Extract the (X, Y) coordinate from the center of the cell holding the provided text.  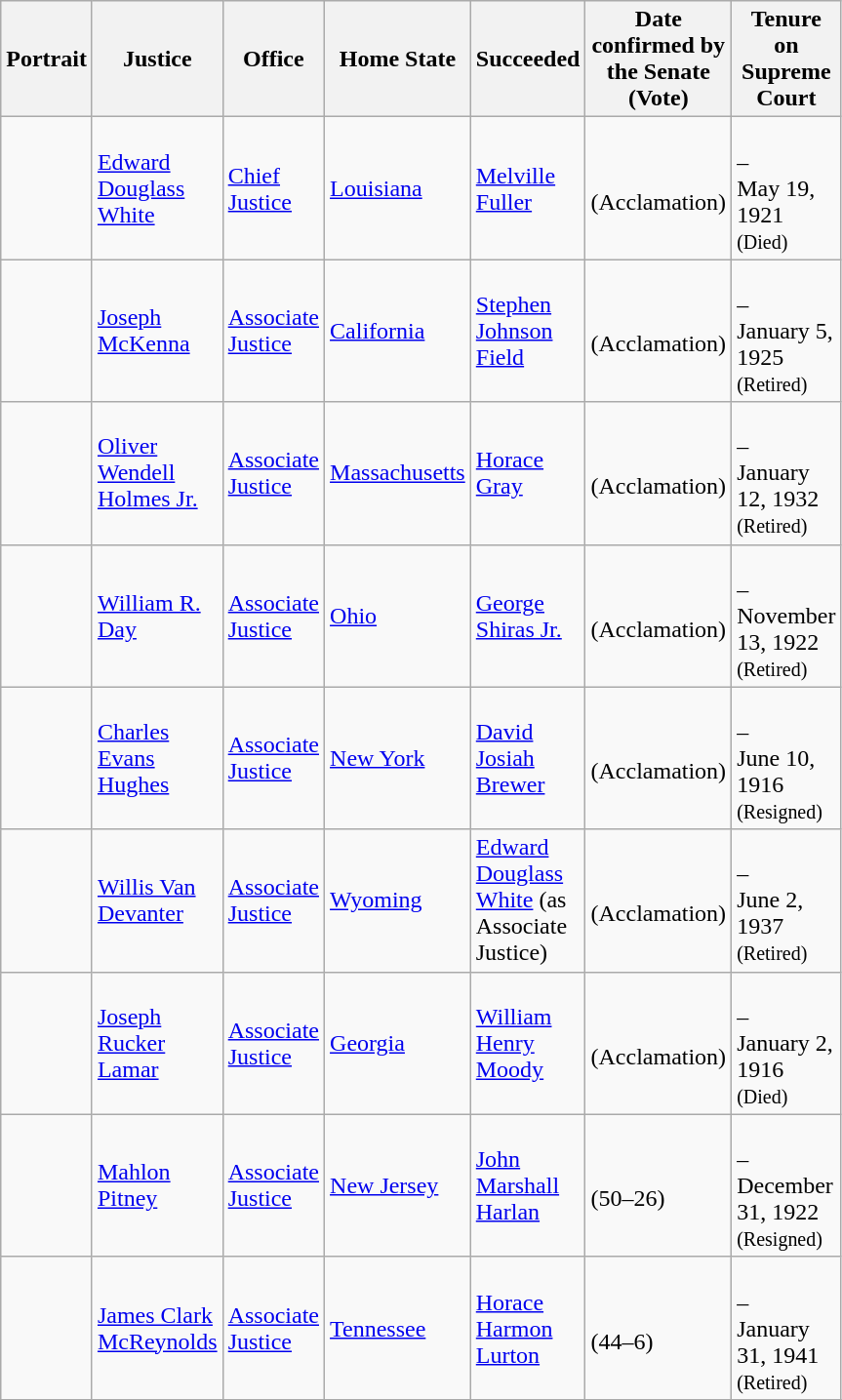
New Jersey (398, 1185)
Georgia (398, 1043)
James Clark McReynolds (157, 1328)
Wyoming (398, 900)
New York (398, 758)
Louisiana (398, 188)
Home State (398, 59)
–January 31, 1941(Retired) (786, 1328)
George Shiras Jr. (528, 616)
Edward Douglass White (157, 188)
Justice (157, 59)
Ohio (398, 616)
William Henry Moody (528, 1043)
–May 19, 1921(Died) (786, 188)
Oliver Wendell Holmes Jr. (157, 473)
Melville Fuller (528, 188)
Willis Van Devanter (157, 900)
–June 2, 1937(Retired) (786, 900)
–June 10, 1916(Resigned) (786, 758)
Tennessee (398, 1328)
California (398, 331)
Date confirmed by the Senate(Vote) (659, 59)
William R. Day (157, 616)
Mahlon Pitney (157, 1185)
Horace Gray (528, 473)
David Josiah Brewer (528, 758)
Succeeded (528, 59)
–January 2, 1916(Died) (786, 1043)
–November 13, 1922(Retired) (786, 616)
–December 31, 1922(Resigned) (786, 1185)
Massachusetts (398, 473)
Office (273, 59)
Edward Douglass White (as Associate Justice) (528, 900)
–January 5, 1925(Retired) (786, 331)
(50–26) (659, 1185)
–January 12, 1932(Retired) (786, 473)
John Marshall Harlan (528, 1185)
Joseph Rucker Lamar (157, 1043)
Horace Harmon Lurton (528, 1328)
Joseph McKenna (157, 331)
Stephen Johnson Field (528, 331)
Tenure on Supreme Court (786, 59)
Charles Evans Hughes (157, 758)
Chief Justice (273, 188)
(44–6) (659, 1328)
Portrait (47, 59)
